Detect which cell encompasses the target text, then output its (X, Y) center coordinate. 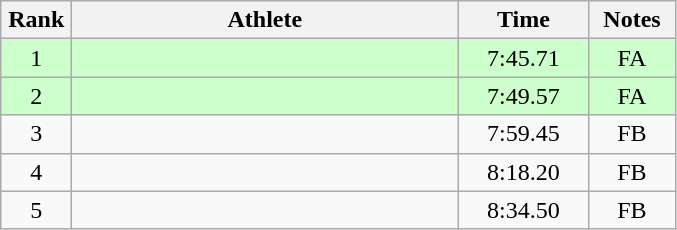
Notes (632, 20)
3 (36, 134)
Athlete (265, 20)
1 (36, 58)
8:18.20 (524, 172)
8:34.50 (524, 210)
4 (36, 172)
7:45.71 (524, 58)
7:59.45 (524, 134)
Time (524, 20)
2 (36, 96)
Rank (36, 20)
5 (36, 210)
7:49.57 (524, 96)
